Output the [X, Y] coordinate of the center of the cell containing the given text.  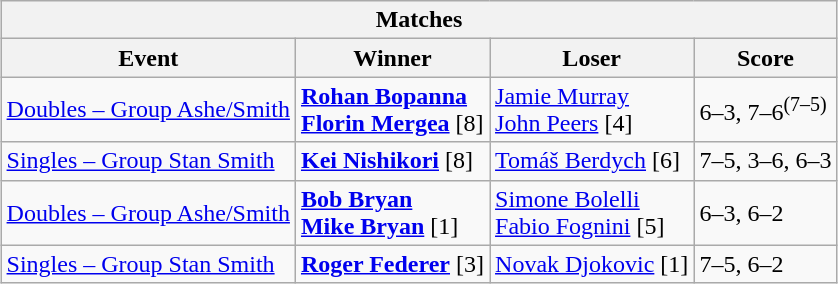
Tomáš Berdych [6] [592, 161]
Bob Bryan Mike Bryan [1] [392, 212]
Simone Bolelli Fabio Fognini [5] [592, 212]
Event [148, 58]
Loser [592, 58]
Kei Nishikori [8] [392, 161]
Jamie Murray John Peers [4] [592, 110]
7–5, 6–2 [766, 264]
7–5, 3–6, 6–3 [766, 161]
Rohan Bopanna Florin Mergea [8] [392, 110]
6–3, 7–6(7–5) [766, 110]
Roger Federer [3] [392, 264]
Winner [392, 58]
Matches [419, 20]
Score [766, 58]
6–3, 6–2 [766, 212]
Novak Djokovic [1] [592, 264]
